Provide the [x, y] coordinate of the cell's center where the given text is located.  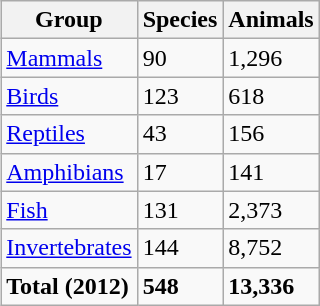
144 [180, 248]
548 [180, 286]
1,296 [271, 58]
2,373 [271, 210]
Mammals [69, 58]
Species [180, 20]
8,752 [271, 248]
156 [271, 134]
Fish [69, 210]
90 [180, 58]
Group [69, 20]
123 [180, 96]
Amphibians [69, 172]
Invertebrates [69, 248]
141 [271, 172]
43 [180, 134]
Reptiles [69, 134]
Total (2012) [69, 286]
17 [180, 172]
Animals [271, 20]
131 [180, 210]
Birds [69, 96]
13,336 [271, 286]
618 [271, 96]
